For the text-containing cell, return its midpoint in [X, Y] coordinate format. 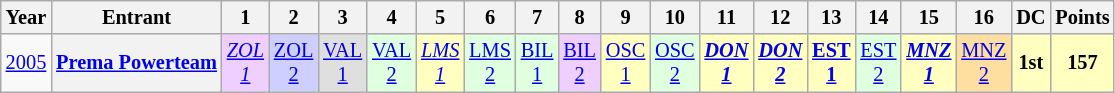
1st [1030, 63]
15 [928, 17]
7 [538, 17]
Year [26, 17]
2005 [26, 63]
DON2 [780, 63]
4 [392, 17]
9 [626, 17]
LMS1 [440, 63]
1 [246, 17]
MNZ1 [928, 63]
LMS2 [490, 63]
BIL2 [580, 63]
6 [490, 17]
8 [580, 17]
DON1 [727, 63]
12 [780, 17]
2 [294, 17]
EST2 [878, 63]
14 [878, 17]
EST1 [831, 63]
Entrant [136, 17]
Points [1082, 17]
11 [727, 17]
13 [831, 17]
ZOL2 [294, 63]
3 [342, 17]
VAL2 [392, 63]
10 [674, 17]
OSC1 [626, 63]
DC [1030, 17]
5 [440, 17]
MNZ2 [984, 63]
16 [984, 17]
VAL1 [342, 63]
ZOL1 [246, 63]
Prema Powerteam [136, 63]
BIL1 [538, 63]
157 [1082, 63]
OSC2 [674, 63]
